For the text-containing cell, return its midpoint in [x, y] coordinate format. 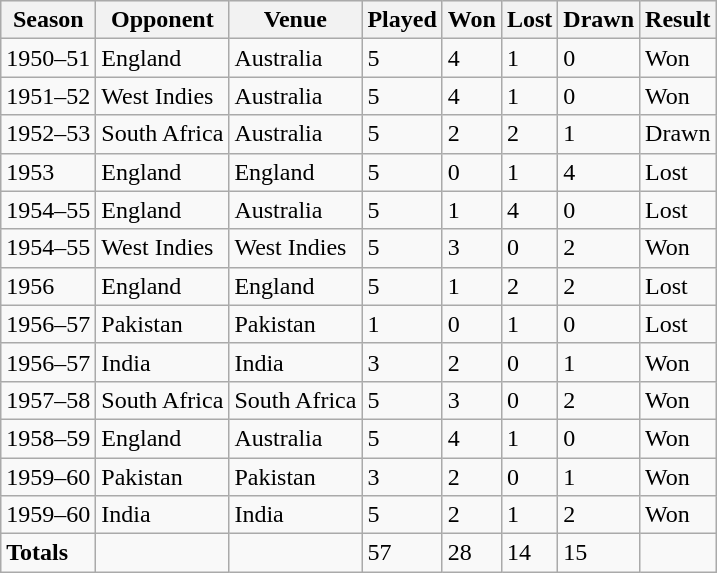
1958–59 [48, 438]
Played [402, 20]
57 [402, 553]
28 [472, 553]
1956 [48, 286]
15 [599, 553]
1953 [48, 172]
1950–51 [48, 58]
1951–52 [48, 96]
14 [529, 553]
1952–53 [48, 134]
Totals [48, 553]
Venue [296, 20]
1957–58 [48, 400]
Opponent [162, 20]
Season [48, 20]
Result [678, 20]
